Search for the cell housing the specified text and yield its [x, y] center coordinate. 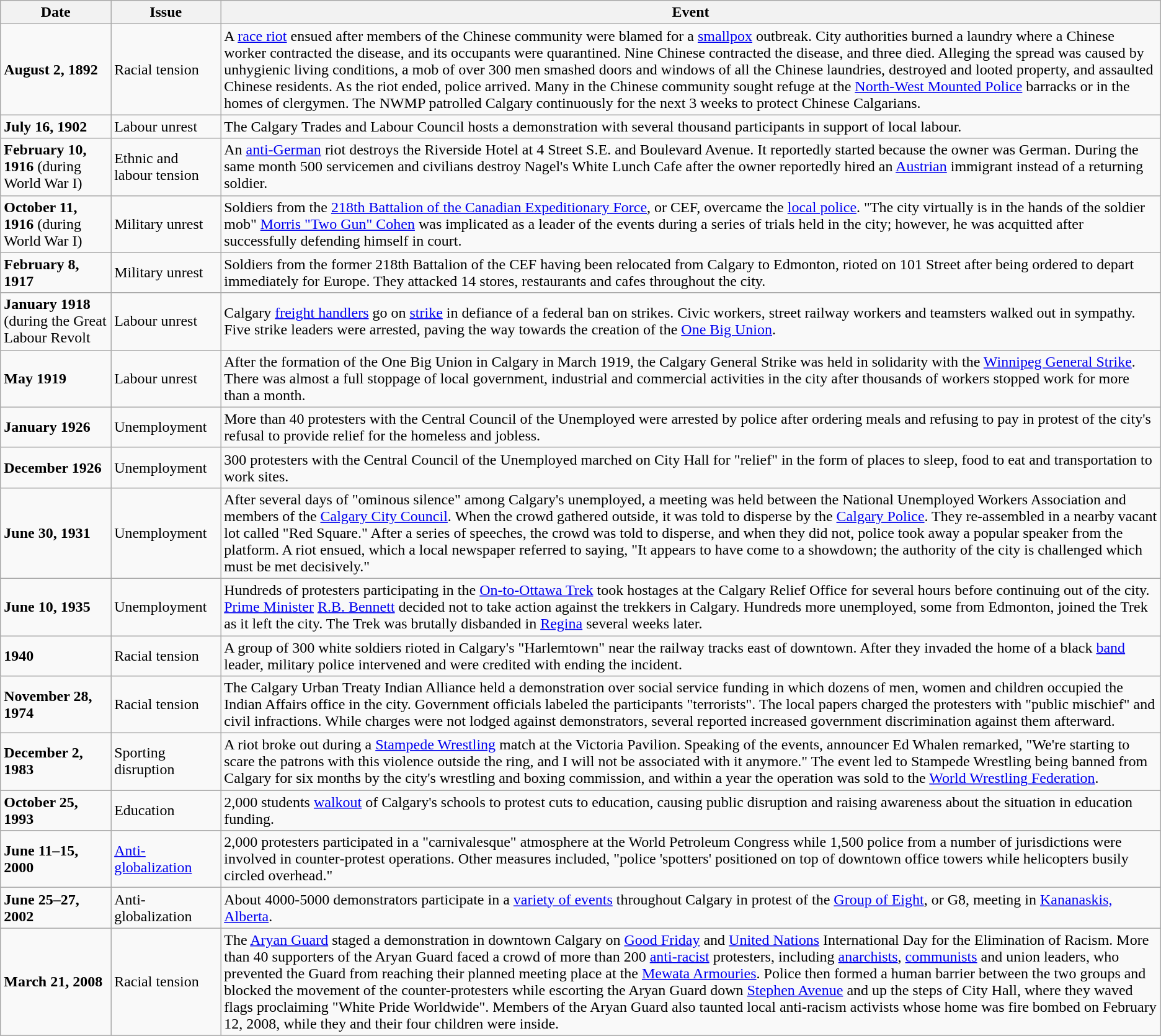
Issue [166, 12]
July 16, 1902 [56, 127]
October 11, 1916 (during World War I) [56, 224]
Sporting disruption [166, 762]
August 2, 1892 [56, 69]
June 11–15, 2000 [56, 859]
December 1926 [56, 468]
June 30, 1931 [56, 533]
December 2, 1983 [56, 762]
Event [691, 12]
May 1919 [56, 378]
October 25, 1993 [56, 810]
November 28, 1974 [56, 705]
June 10, 1935 [56, 607]
January 1926 [56, 427]
1940 [56, 655]
February 10, 1916 (during World War I) [56, 167]
Ethnic and labour tension [166, 167]
The Calgary Trades and Labour Council hosts a demonstration with several thousand participants in support of local labour. [691, 127]
Education [166, 810]
June 25–27, 2002 [56, 908]
February 8, 1917 [56, 273]
January 1918 (during the Great Labour Revolt [56, 321]
March 21, 2008 [56, 981]
Date [56, 12]
